From the cell containing the given text, extract its center point as [x, y] coordinate. 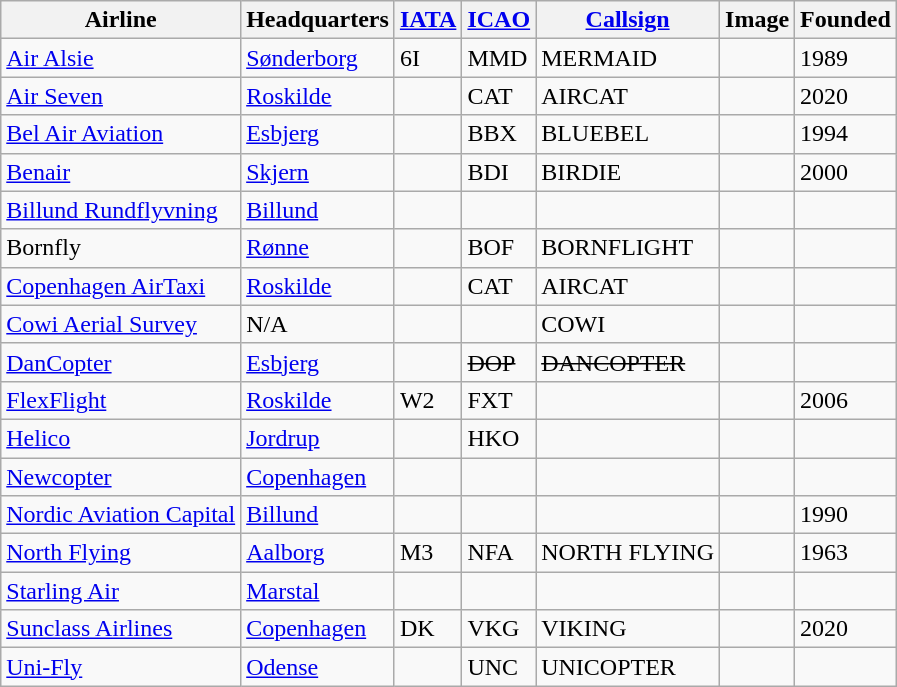
1989 [846, 58]
1994 [846, 134]
HKO [499, 438]
North Flying [121, 553]
Bornfly [121, 248]
DanCopter [121, 362]
2006 [846, 400]
Odense [318, 667]
ICAO [499, 20]
Skjern [318, 172]
DANCOPTER [628, 362]
MERMAID [628, 58]
Sønderborg [318, 58]
N/A [318, 324]
Cowi Aerial Survey [121, 324]
Benair [121, 172]
FlexFlight [121, 400]
VIKING [628, 629]
Image [758, 20]
Headquarters [318, 20]
IATA [428, 20]
Uni-Fly [121, 667]
VKG [499, 629]
Helico [121, 438]
BIRDIE [628, 172]
BBX [499, 134]
BOF [499, 248]
COWI [628, 324]
Marstal [318, 591]
Newcopter [121, 477]
2000 [846, 172]
Founded [846, 20]
Bel Air Aviation [121, 134]
Air Seven [121, 96]
UNC [499, 667]
Aalborg [318, 553]
M3 [428, 553]
W2 [428, 400]
Copenhagen AirTaxi [121, 286]
Jordrup [318, 438]
Air Alsie [121, 58]
DK [428, 629]
BDI [499, 172]
UNICOPTER [628, 667]
BORNFLIGHT [628, 248]
Starling Air [121, 591]
Sunclass Airlines [121, 629]
DOP [499, 362]
Airline [121, 20]
1963 [846, 553]
Billund Rundflyvning [121, 210]
1990 [846, 515]
Nordic Aviation Capital [121, 515]
MMD [499, 58]
FXT [499, 400]
Callsign [628, 20]
6I [428, 58]
Rønne [318, 248]
NFA [499, 553]
BLUEBEL [628, 134]
NORTH FLYING [628, 553]
